From the cell containing the given text, extract its center point as [x, y] coordinate. 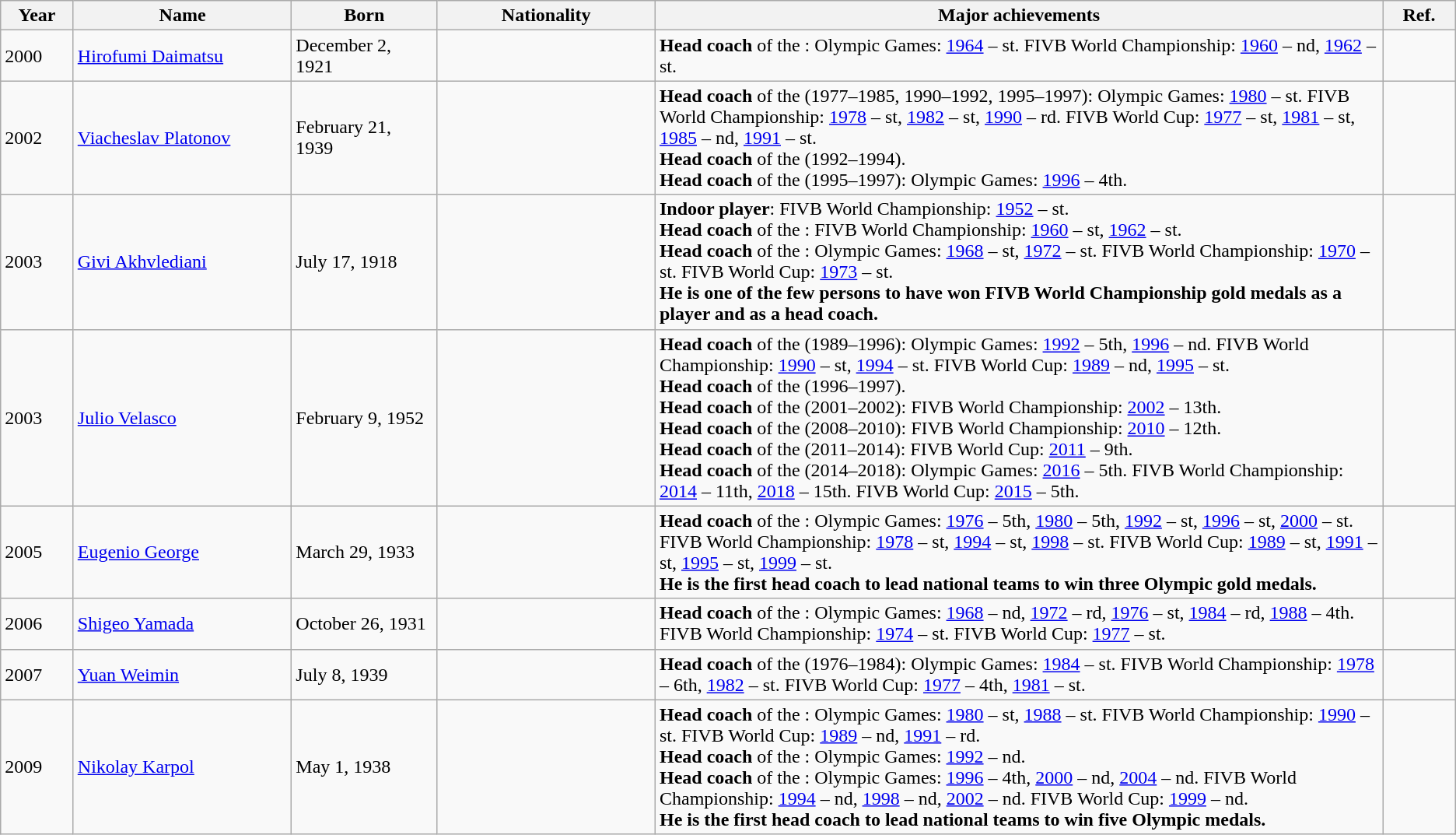
Head coach of the : Olympic Games: 1964 – st. FIVB World Championship: 1960 – nd, 1962 – st. [1019, 56]
December 2, 1921 [364, 56]
Major achievements [1019, 16]
February 21, 1939 [364, 138]
2009 [37, 767]
Julio Velasco [182, 417]
Viacheslav Platonov [182, 138]
Born [364, 16]
October 26, 1931 [364, 624]
Year [37, 16]
Shigeo Yamada [182, 624]
Givi Akhvlediani [182, 261]
February 9, 1952 [364, 417]
July 17, 1918 [364, 261]
Yuan Weimin [182, 674]
Nikolay Karpol [182, 767]
Name [182, 16]
Ref. [1419, 16]
July 8, 1939 [364, 674]
2006 [37, 624]
May 1, 1938 [364, 767]
Head coach of the (1976–1984): Olympic Games: 1984 – st. FIVB World Championship: 1978 – 6th, 1982 – st. FIVB World Cup: 1977 – 4th, 1981 – st. [1019, 674]
Nationality [546, 16]
2000 [37, 56]
2005 [37, 553]
Eugenio George [182, 553]
Hirofumi Daimatsu [182, 56]
2002 [37, 138]
March 29, 1933 [364, 553]
2007 [37, 674]
